Output the (X, Y) coordinate of the center of the cell containing the given text.  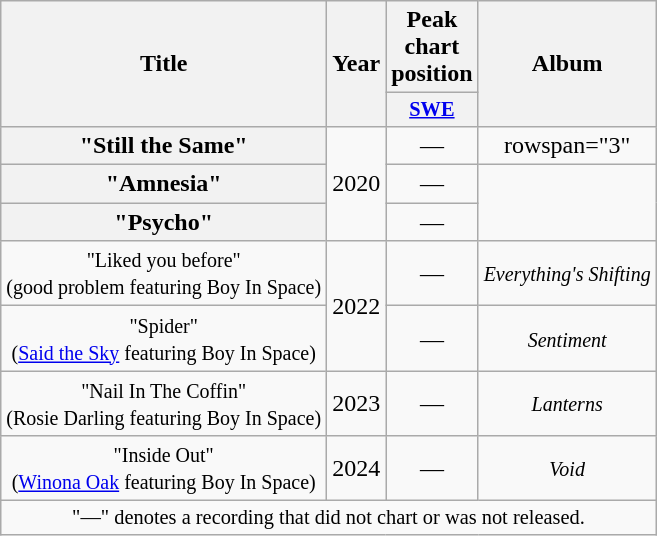
"Liked you before"(good problem featuring Boy In Space) (164, 274)
2023 (356, 404)
Year (356, 64)
SWE (432, 110)
"Psycho" (164, 222)
Album (567, 64)
"Still the Same" (164, 145)
Title (164, 64)
"—" denotes a recording that did not chart or was not released. (328, 518)
"Inside Out"(Winona Oak featuring Boy In Space) (164, 468)
Void (567, 468)
rowspan="3" (567, 145)
2020 (356, 183)
"Nail In The Coffin"(Rosie Darling featuring Boy In Space) (164, 404)
Peak chart position (432, 47)
"Amnesia" (164, 184)
2024 (356, 468)
2022 (356, 306)
Lanterns (567, 404)
Sentiment (567, 338)
"Spider"(Said the Sky featuring Boy In Space) (164, 338)
Everything's Shifting (567, 274)
